Provide the (X, Y) coordinate of the cell's center where the given text is located.  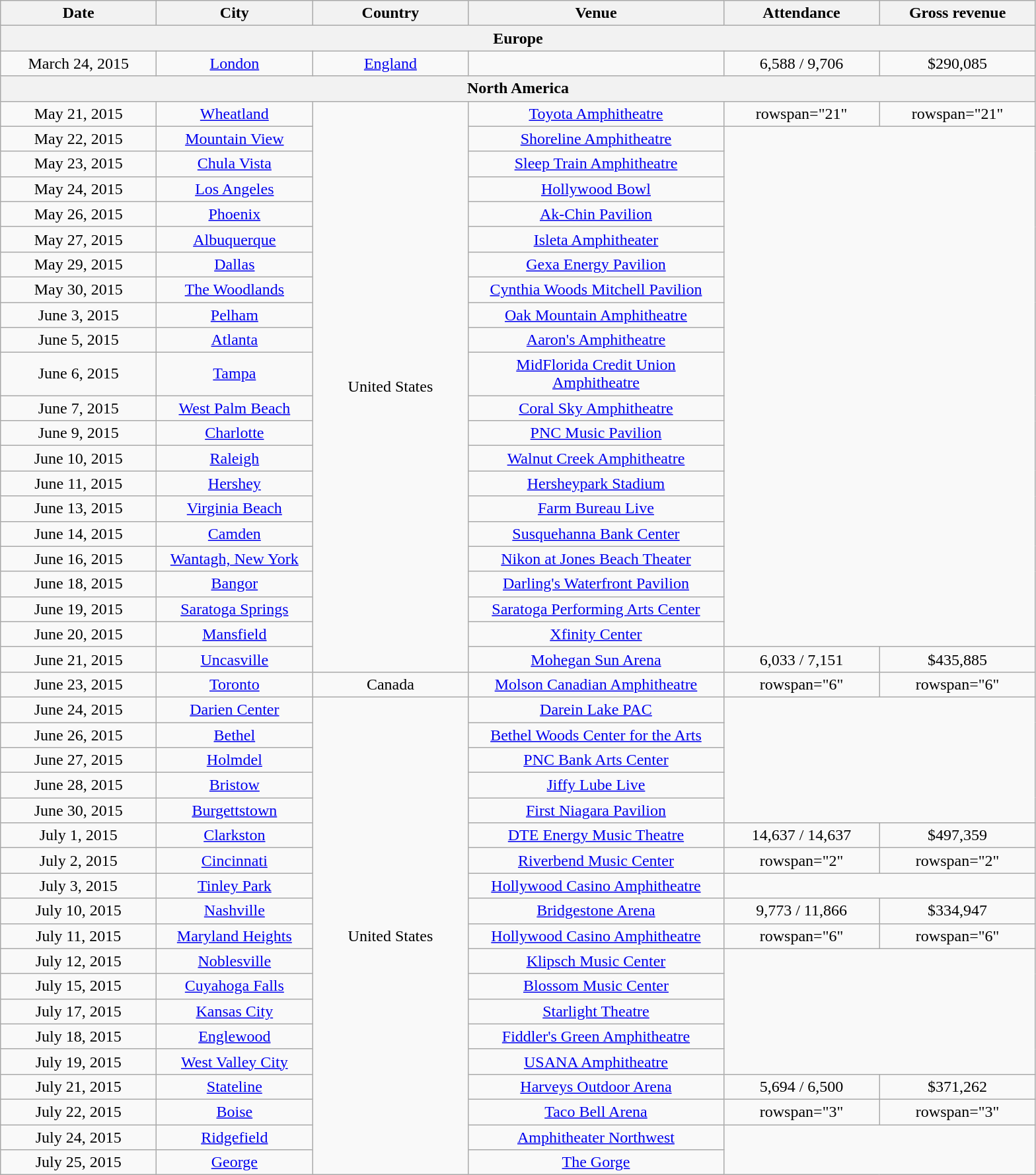
Los Angeles (235, 189)
6,033 / 7,151 (801, 659)
Uncasville (235, 659)
Coral Sky Amphitheatre (596, 408)
Venue (596, 13)
Taco Bell Arena (596, 1112)
July 3, 2015 (79, 886)
Stateline (235, 1086)
Raleigh (235, 458)
Tinley Park (235, 886)
May 29, 2015 (79, 264)
Attendance (801, 13)
Bethel (235, 735)
July 25, 2015 (79, 1162)
Aaron's Amphitheatre (596, 340)
Mohegan Sun Arena (596, 659)
Pelham (235, 315)
$334,947 (957, 911)
July 11, 2015 (79, 936)
Phoenix (235, 214)
Charlotte (235, 433)
June 13, 2015 (79, 509)
$435,885 (957, 659)
Holmdel (235, 760)
May 27, 2015 (79, 239)
Virginia Beach (235, 509)
June 23, 2015 (79, 684)
England (390, 63)
June 27, 2015 (79, 760)
Ridgefield (235, 1137)
$371,262 (957, 1086)
Hollywood Bowl (596, 189)
USANA Amphitheatre (596, 1061)
Darien Center (235, 709)
9,773 / 11,866 (801, 911)
Ak-Chin Pavilion (596, 214)
Clarkston (235, 836)
Saratoga Springs (235, 609)
Wheatland (235, 114)
July 24, 2015 (79, 1137)
July 18, 2015 (79, 1036)
Harveys Outdoor Arena (596, 1086)
Mountain View (235, 139)
June 6, 2015 (79, 374)
June 3, 2015 (79, 315)
Walnut Creek Amphitheatre (596, 458)
Sleep Train Amphitheatre (596, 164)
Riverbend Music Center (596, 861)
June 5, 2015 (79, 340)
July 17, 2015 (79, 1011)
May 30, 2015 (79, 289)
Nashville (235, 911)
Wantagh, New York (235, 559)
5,694 / 6,500 (801, 1086)
May 23, 2015 (79, 164)
June 30, 2015 (79, 810)
London (235, 63)
Saratoga Performing Arts Center (596, 609)
14,637 / 14,637 (801, 836)
Canada (390, 684)
Mansfield (235, 634)
Toronto (235, 684)
West Valley City (235, 1061)
July 22, 2015 (79, 1112)
Bristow (235, 785)
Hershey (235, 483)
Cuyahoga Falls (235, 986)
June 11, 2015 (79, 483)
June 18, 2015 (79, 584)
June 10, 2015 (79, 458)
Gexa Energy Pavilion (596, 264)
The Woodlands (235, 289)
Dallas (235, 264)
June 16, 2015 (79, 559)
July 12, 2015 (79, 961)
June 21, 2015 (79, 659)
June 9, 2015 (79, 433)
March 24, 2015 (79, 63)
Starlight Theatre (596, 1011)
PNC Bank Arts Center (596, 760)
July 19, 2015 (79, 1061)
June 26, 2015 (79, 735)
Bethel Woods Center for the Arts (596, 735)
Europe (518, 38)
Darein Lake PAC (596, 709)
Hersheypark Stadium (596, 483)
MidFlorida Credit Union Amphitheatre (596, 374)
Albuquerque (235, 239)
Isleta Amphitheater (596, 239)
Bridgestone Arena (596, 911)
May 26, 2015 (79, 214)
Molson Canadian Amphitheatre (596, 684)
June 14, 2015 (79, 534)
Nikon at Jones Beach Theater (596, 559)
North America (518, 89)
The Gorge (596, 1162)
Maryland Heights (235, 936)
George (235, 1162)
June 19, 2015 (79, 609)
Gross revenue (957, 13)
Noblesville (235, 961)
Blossom Music Center (596, 986)
Date (79, 13)
Boise (235, 1112)
$290,085 (957, 63)
6,588 / 9,706 (801, 63)
Oak Mountain Amphitheatre (596, 315)
June 24, 2015 (79, 709)
City (235, 13)
Farm Bureau Live (596, 509)
Susquehanna Bank Center (596, 534)
May 21, 2015 (79, 114)
July 21, 2015 (79, 1086)
July 10, 2015 (79, 911)
Shoreline Amphitheatre (596, 139)
Camden (235, 534)
June 7, 2015 (79, 408)
Toyota Amphitheatre (596, 114)
Klipsch Music Center (596, 961)
Xfinity Center (596, 634)
West Palm Beach (235, 408)
Bangor (235, 584)
May 24, 2015 (79, 189)
Darling's Waterfront Pavilion (596, 584)
Jiffy Lube Live (596, 785)
DTE Energy Music Theatre (596, 836)
$497,359 (957, 836)
Englewood (235, 1036)
Atlanta (235, 340)
Cincinnati (235, 861)
Amphitheater Northwest (596, 1137)
Kansas City (235, 1011)
July 1, 2015 (79, 836)
May 22, 2015 (79, 139)
Cynthia Woods Mitchell Pavilion (596, 289)
Tampa (235, 374)
PNC Music Pavilion (596, 433)
June 28, 2015 (79, 785)
Burgettstown (235, 810)
Country (390, 13)
Chula Vista (235, 164)
July 2, 2015 (79, 861)
June 20, 2015 (79, 634)
July 15, 2015 (79, 986)
First Niagara Pavilion (596, 810)
Fiddler's Green Amphitheatre (596, 1036)
